Identify which cell holds the provided text, then report its (x, y) central coordinate. 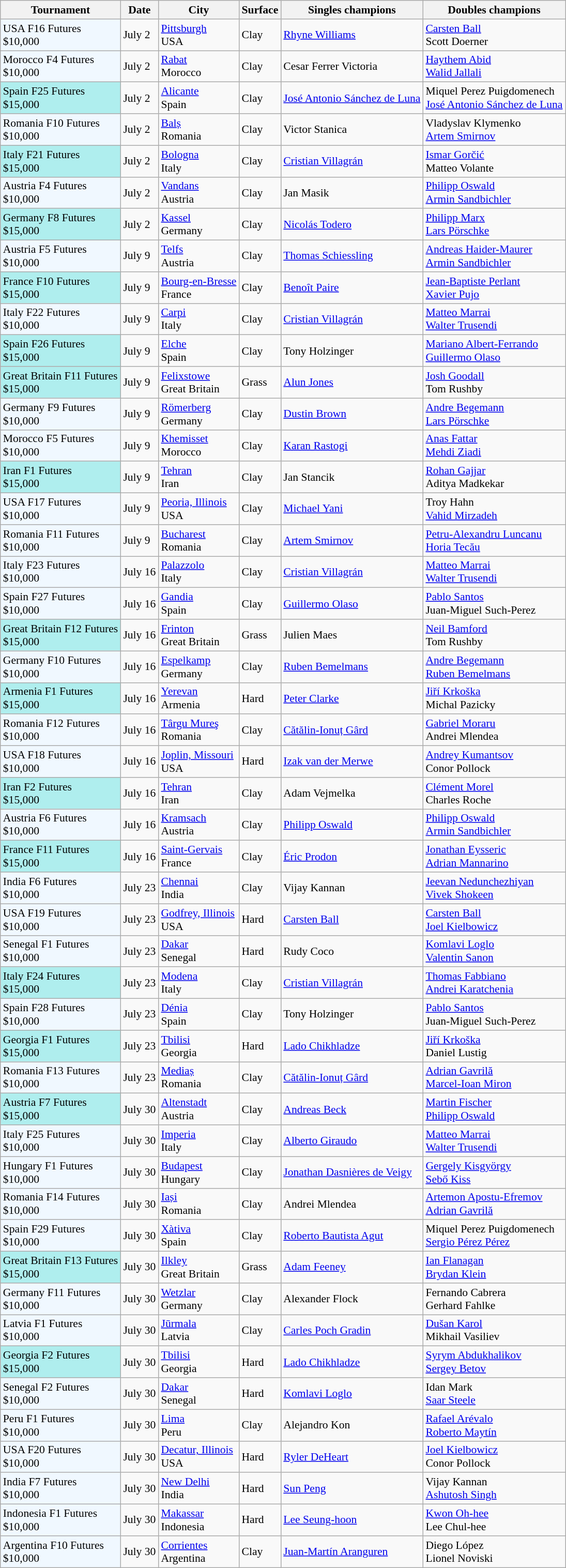
Romania F11 Futures$10,000 (61, 541)
CarpiItaly (198, 319)
Romania F10 Futures$10,000 (61, 129)
IlkleyGreat Britain (198, 1268)
Germany F10 Futures$10,000 (61, 667)
Vijay Kannan Ashutosh Singh (494, 1489)
Peter Clarke (351, 698)
Michael Yani (351, 509)
MakassarIndonesia (198, 1520)
Alexander Flock (351, 1299)
Alejandro Kon (351, 1425)
Decatur, IllinoisUSA (198, 1457)
TelfsAustria (198, 256)
Sun Peng (351, 1489)
Jan Masik (351, 192)
Philipp Marx Lars Pörschke (494, 224)
RabatMorocco (198, 66)
LimaPeru (198, 1425)
Alun Jones (351, 383)
India F7 Futures$10,000 (61, 1489)
Troy Hahn Vahid Mirzadeh (494, 509)
Saint-GervaisFrance (198, 856)
Cesar Ferrer Victoria (351, 66)
Miquel Perez Puigdomenech Sergio Pérez Pérez (494, 1236)
Jan Stancik (351, 478)
JūrmalaLatvia (198, 1331)
Singles champions (351, 10)
Rohan Gajjar Aditya Madkekar (494, 478)
KramsachAustria (198, 825)
Komlavi Loglo (351, 1394)
New DelhiIndia (198, 1489)
Clément Morel Charles Roche (494, 793)
Roberto Bautista Agut (351, 1236)
Morocco F4 Futures$10,000 (61, 66)
BudapestHungary (198, 1173)
Peru F1 Futures$10,000 (61, 1425)
Juan-Martín Aranguren (351, 1552)
Fernando Cabrera Gerhard Fahlke (494, 1299)
Dušan Karol Mikhail Vasiliev (494, 1331)
Haythem Abid Walid Jallali (494, 66)
Bourg-en-BresseFrance (198, 287)
Hungary F1 Futures$10,000 (61, 1173)
Italy F25 Futures$10,000 (61, 1140)
ModenaItaly (198, 983)
AltenstadtAustria (198, 1109)
Guillermo Olaso (351, 604)
Josh Goodall Tom Rushby (494, 383)
Jiří Krkoška Michal Pazicky (494, 698)
Peoria, IllinoisUSA (198, 509)
Iran F2 Futures$15,000 (61, 793)
ElcheSpain (198, 351)
France F11 Futures$15,000 (61, 856)
BalșRomania (198, 129)
FelixstoweGreat Britain (198, 383)
Romania F14 Futures$10,000 (61, 1204)
Spain F28 Futures$10,000 (61, 1014)
Ismar Gorčić Matteo Volante (494, 161)
Ian Flanagan Brydan Klein (494, 1268)
Spain F29 Futures$10,000 (61, 1236)
Carles Poch Gradin (351, 1331)
Rudy Coco (351, 951)
Spain F27 Futures$10,000 (61, 604)
José Antonio Sánchez de Luna (351, 98)
USA F17 Futures$10,000 (61, 509)
Joplin, MissouriUSA (198, 762)
Alberto Giraudo (351, 1140)
Austria F7 Futures$15,000 (61, 1109)
RömerbergGermany (198, 414)
France F10 Futures$15,000 (61, 287)
Diego López Lionel Noviski (494, 1552)
Spain F25 Futures$15,000 (61, 98)
Anas Fattar Mehdi Ziadi (494, 446)
Austria F6 Futures$10,000 (61, 825)
Rafael Arévalo Roberto Maytín (494, 1425)
Austria F5 Futures$10,000 (61, 256)
Spain F26 Futures$15,000 (61, 351)
Morocco F5 Futures$10,000 (61, 446)
Godfrey, IllinoisUSA (198, 919)
Carsten Ball (351, 919)
DéniaSpain (198, 1014)
Karan Rastogi (351, 446)
Senegal F2 Futures$10,000 (61, 1394)
AlicanteSpain (198, 98)
Andreas Haider-Maurer Armin Sandbichler (494, 256)
Doubles champions (494, 10)
Artem Smirnov (351, 541)
Italy F24 Futures$15,000 (61, 983)
BolognaItaly (198, 161)
Rhyne Williams (351, 35)
USA F20 Futures$10,000 (61, 1457)
Neil Bamford Tom Rushby (494, 635)
India F6 Futures$10,000 (61, 888)
Philipp Oswald (351, 825)
PittsburghUSA (198, 35)
Éric Prodon (351, 856)
FrintonGreat Britain (198, 635)
Julien Maes (351, 635)
Joel Kielbowicz Conor Pollock (494, 1457)
Andre Begemann Ruben Bemelmans (494, 667)
Andreas Beck (351, 1109)
ImperiaItaly (198, 1140)
MediașRomania (198, 1077)
Jean-Baptiste Perlant Xavier Pujo (494, 287)
Georgia F1 Futures$15,000 (61, 1046)
Carsten Ball Joel Kielbowicz (494, 919)
Adam Feeney (351, 1268)
KhemissetMorocco (198, 446)
Romania F12 Futures$10,000 (61, 730)
USA F19 Futures$10,000 (61, 919)
Thomas Schiessling (351, 256)
Syrym Abdukhalikov Sergey Betov (494, 1362)
CorrientesArgentina (198, 1552)
Surface (259, 10)
Benoît Paire (351, 287)
Komlavi Loglo Valentin Sanon (494, 951)
GandiaSpain (198, 604)
Artemon Apostu-Efremov Adrian Gavrilă (494, 1204)
Vladyslav Klymenko Artem Smirnov (494, 129)
Iran F1 Futures$15,000 (61, 478)
Tournament (61, 10)
Italy F22 Futures$10,000 (61, 319)
Andre Begemann Lars Pörschke (494, 414)
Miquel Perez Puigdomenech José Antonio Sánchez de Luna (494, 98)
Nicolás Todero (351, 224)
Austria F4 Futures$10,000 (61, 192)
Georgia F2 Futures$15,000 (61, 1362)
Germany F8 Futures$15,000 (61, 224)
Italy F21 Futures$15,000 (61, 161)
IașiRomania (198, 1204)
Dustin Brown (351, 414)
Ryler DeHeart (351, 1457)
Thomas Fabbiano Andrei Karatchenia (494, 983)
EspelkampGermany (198, 667)
YerevanArmenia (198, 698)
Gergely Kisgyörgy Sebő Kiss (494, 1173)
Adam Vejmelka (351, 793)
Latvia F1 Futures$10,000 (61, 1331)
Andrei Mlendea (351, 1204)
Germany F11 Futures$10,000 (61, 1299)
WetzlarGermany (198, 1299)
Idan Mark Saar Steele (494, 1394)
Ruben Bemelmans (351, 667)
ChennaiIndia (198, 888)
USA F18 Futures$10,000 (61, 762)
Andrey Kumantsov Conor Pollock (494, 762)
Mariano Albert-Ferrando Guillermo Olaso (494, 351)
Romania F13 Futures$10,000 (61, 1077)
Victor Stanica (351, 129)
Senegal F1 Futures$10,000 (61, 951)
Germany F9 Futures$10,000 (61, 414)
Great Britain F13 Futures$15,000 (61, 1268)
BucharestRomania (198, 541)
Italy F23 Futures$10,000 (61, 572)
Lee Seung-hoon (351, 1520)
Great Britain F12 Futures$15,000 (61, 635)
Kwon Oh-hee Lee Chul-hee (494, 1520)
Jeevan Nedunchezhiyan Vivek Shokeen (494, 888)
Martin Fischer Philipp Oswald (494, 1109)
Izak van der Merwe (351, 762)
Gabriel Moraru Andrei Mlendea (494, 730)
Date (140, 10)
Argentina F10 Futures$10,000 (61, 1552)
Jonathan Dasnières de Veigy (351, 1173)
Jonathan Eysseric Adrian Mannarino (494, 856)
PalazzoloItaly (198, 572)
Great Britain F11 Futures$15,000 (61, 383)
XàtivaSpain (198, 1236)
VandansAustria (198, 192)
USA F16 Futures$10,000 (61, 35)
Vijay Kannan (351, 888)
Târgu MureşRomania (198, 730)
Jiří Krkoška Daniel Lustig (494, 1046)
Indonesia F1 Futures$10,000 (61, 1520)
Armenia F1 Futures$15,000 (61, 698)
KasselGermany (198, 224)
Adrian Gavrilă Marcel-Ioan Miron (494, 1077)
Carsten Ball Scott Doerner (494, 35)
Petru-Alexandru Luncanu Horia Tecău (494, 541)
City (198, 10)
